Search for the cell housing the specified text and yield its (x, y) center coordinate. 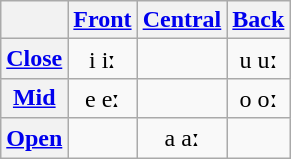
a aː (182, 138)
Back (258, 20)
u uː (258, 59)
o oː (258, 98)
Front (102, 20)
Open (34, 138)
Central (182, 20)
i iː (102, 59)
Mid (34, 98)
e eː (102, 98)
Close (34, 59)
